Provide the [X, Y] coordinate of the cell's center where the given text is located.  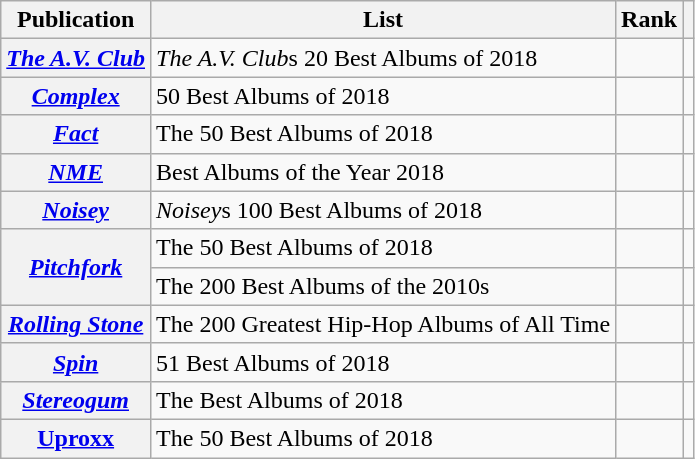
NME [76, 172]
The 200 Greatest Hip-Hop Albums of All Time [384, 324]
Pitchfork [76, 267]
Uproxx [76, 438]
Rank [650, 20]
Noiseys 100 Best Albums of 2018 [384, 210]
The A.V. Clubs 20 Best Albums of 2018 [384, 58]
Best Albums of the Year 2018 [384, 172]
Rolling Stone [76, 324]
Stereogum [76, 400]
Spin [76, 362]
Complex [76, 96]
The A.V. Club [76, 58]
Noisey [76, 210]
Publication [76, 20]
50 Best Albums of 2018 [384, 96]
Fact [76, 134]
The Best Albums of 2018 [384, 400]
List [384, 20]
51 Best Albums of 2018 [384, 362]
The 200 Best Albums of the 2010s [384, 286]
